Return (x, y) of the center of cell containing provided text 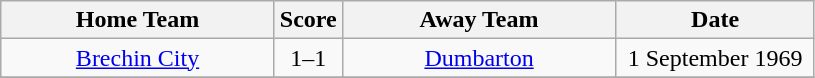
1–1 (308, 58)
Brechin City (138, 58)
Home Team (138, 20)
1 September 1969 (716, 58)
Date (716, 20)
Dumbarton (479, 58)
Away Team (479, 20)
Score (308, 20)
